Extract the [X, Y] coordinate from the center of the cell holding the provided text.  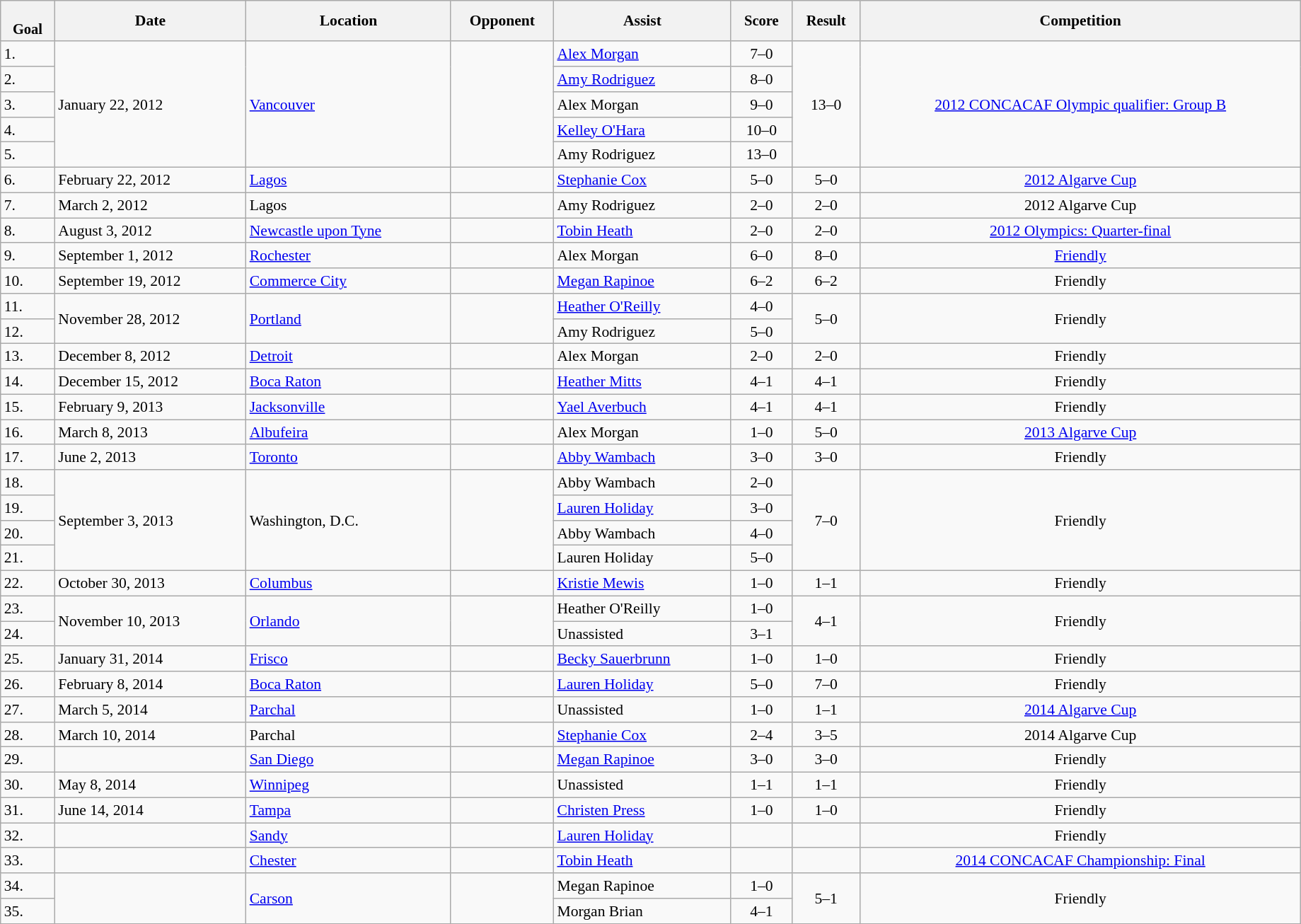
2014 CONCACAF Championship: Final [1080, 861]
33. [28, 861]
24. [28, 634]
23. [28, 609]
19. [28, 508]
Winnipeg [349, 785]
7. [28, 206]
February 22, 2012 [150, 180]
Location [349, 21]
February 8, 2014 [150, 684]
27. [28, 710]
14. [28, 382]
October 30, 2013 [150, 584]
December 8, 2012 [150, 357]
Carson [349, 899]
Rochester [349, 256]
February 9, 2013 [150, 408]
5. [28, 155]
Jacksonville [349, 408]
Vancouver [349, 105]
March 8, 2013 [150, 432]
Frisco [349, 659]
35. [28, 911]
10. [28, 281]
November 10, 2013 [150, 621]
November 28, 2012 [150, 318]
Assist [642, 21]
San Diego [349, 760]
Tampa [349, 811]
5–1 [826, 899]
9. [28, 256]
Morgan Brian [642, 911]
30. [28, 785]
21. [28, 558]
Orlando [349, 621]
6–0 [761, 256]
Goal [28, 21]
34. [28, 886]
Kristie Mewis [642, 584]
September 1, 2012 [150, 256]
3–5 [826, 735]
May 8, 2014 [150, 785]
Columbus [349, 584]
17. [28, 458]
Albufeira [349, 432]
August 3, 2012 [150, 231]
18. [28, 483]
13. [28, 357]
2–4 [761, 735]
Result [826, 21]
Opponent [502, 21]
3. [28, 105]
29. [28, 760]
1. [28, 54]
March 5, 2014 [150, 710]
January 22, 2012 [150, 105]
Chester [349, 861]
Date [150, 21]
Kelley O'Hara [642, 130]
3–1 [761, 634]
25. [28, 659]
15. [28, 408]
September 3, 2013 [150, 520]
2013 Algarve Cup [1080, 432]
Heather Mitts [642, 382]
December 15, 2012 [150, 382]
2012 Olympics: Quarter-final [1080, 231]
28. [28, 735]
March 2, 2012 [150, 206]
2. [28, 79]
Yael Averbuch [642, 408]
Competition [1080, 21]
20. [28, 533]
12. [28, 332]
11. [28, 306]
22. [28, 584]
26. [28, 684]
Score [761, 21]
Toronto [349, 458]
Washington, D.C. [349, 520]
June 2, 2013 [150, 458]
9–0 [761, 105]
10–0 [761, 130]
Newcastle upon Tyne [349, 231]
31. [28, 811]
January 31, 2014 [150, 659]
Portland [349, 318]
Detroit [349, 357]
September 19, 2012 [150, 281]
2012 CONCACAF Olympic qualifier: Group B [1080, 105]
6. [28, 180]
8. [28, 231]
32. [28, 836]
16. [28, 432]
Commerce City [349, 281]
4. [28, 130]
Christen Press [642, 811]
June 14, 2014 [150, 811]
March 10, 2014 [150, 735]
Becky Sauerbrunn [642, 659]
Sandy [349, 836]
